Return the (x, y) coordinate for the center point of the cell that contains the specified text.  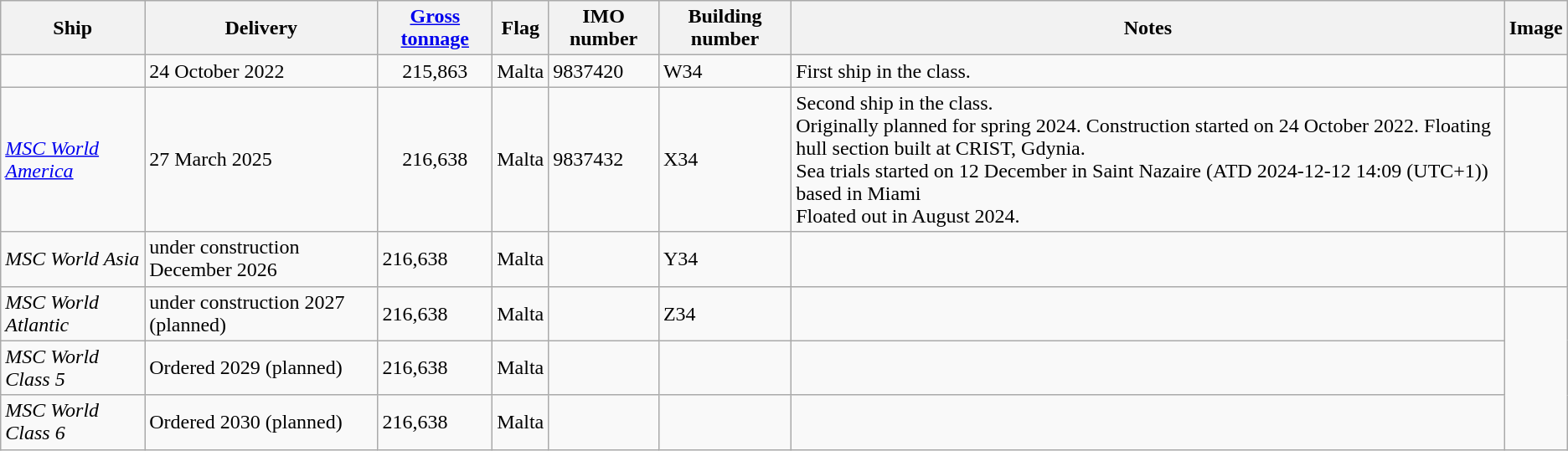
24 October 2022 (261, 71)
First ship in the class. (1148, 71)
MSC World America (73, 159)
X34 (725, 159)
MSC World Class 6 (73, 422)
Image (1536, 28)
Ship (73, 28)
Delivery (261, 28)
27 March 2025 (261, 159)
IMO number (604, 28)
9837420 (604, 71)
under construction December 2026 (261, 259)
9837432 (604, 159)
W34 (725, 71)
Gross tonnage (436, 28)
under construction 2027 (planned) (261, 313)
215,863 (436, 71)
Y34 (725, 259)
Notes (1148, 28)
MSC World Class 5 (73, 368)
Ordered 2030 (planned) (261, 422)
MSC World Atlantic (73, 313)
Z34 (725, 313)
MSC World Asia (73, 259)
Ordered 2029 (planned) (261, 368)
Flag (521, 28)
Building number (725, 28)
